Determine the (X, Y) coordinate at the center of the cell enclosing the given text.  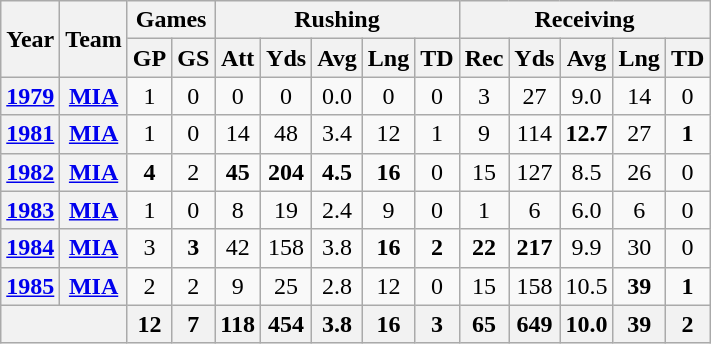
4 (149, 172)
3.4 (338, 134)
454 (286, 324)
114 (534, 134)
649 (534, 324)
1979 (30, 96)
127 (534, 172)
1985 (30, 286)
6.0 (586, 210)
19 (286, 210)
1984 (30, 248)
8.5 (586, 172)
0.0 (338, 96)
GS (194, 58)
48 (286, 134)
Games (170, 20)
42 (238, 248)
118 (238, 324)
1981 (30, 134)
25 (286, 286)
1982 (30, 172)
8 (238, 210)
Rec (484, 58)
1983 (30, 210)
10.0 (586, 324)
Team (94, 39)
7 (194, 324)
Att (238, 58)
4.5 (338, 172)
26 (639, 172)
30 (639, 248)
9.0 (586, 96)
12.7 (586, 134)
Year (30, 39)
9.9 (586, 248)
204 (286, 172)
Receiving (584, 20)
2.8 (338, 286)
10.5 (586, 286)
Rushing (337, 20)
GP (149, 58)
45 (238, 172)
217 (534, 248)
65 (484, 324)
22 (484, 248)
2.4 (338, 210)
